Return (x, y) of the center of cell containing provided text 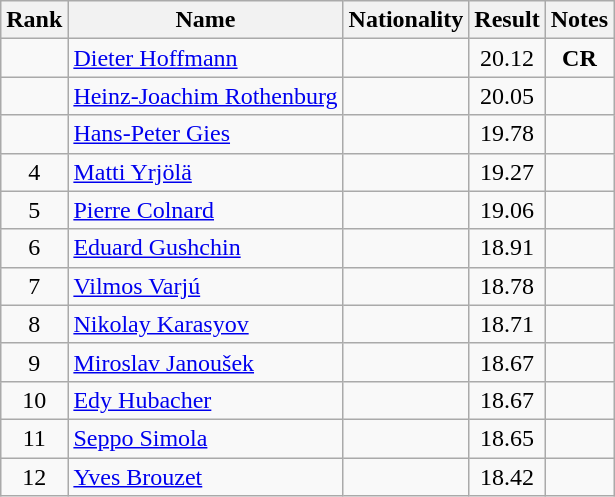
4 (34, 172)
Seppo Simola (206, 438)
9 (34, 362)
Vilmos Varjú (206, 286)
Edy Hubacher (206, 400)
Eduard Gushchin (206, 248)
7 (34, 286)
Pierre Colnard (206, 210)
8 (34, 324)
19.06 (507, 210)
5 (34, 210)
Nikolay Karasyov (206, 324)
12 (34, 477)
CR (579, 58)
20.05 (507, 96)
Miroslav Janoušek (206, 362)
Name (206, 20)
18.65 (507, 438)
6 (34, 248)
Hans-Peter Gies (206, 134)
Nationality (406, 20)
Yves Brouzet (206, 477)
Notes (579, 20)
18.78 (507, 286)
11 (34, 438)
18.71 (507, 324)
Heinz-Joachim Rothenburg (206, 96)
10 (34, 400)
18.42 (507, 477)
20.12 (507, 58)
19.78 (507, 134)
Rank (34, 20)
18.91 (507, 248)
Matti Yrjölä (206, 172)
Dieter Hoffmann (206, 58)
Result (507, 20)
19.27 (507, 172)
